Identify which cell holds the provided text, then report its [x, y] central coordinate. 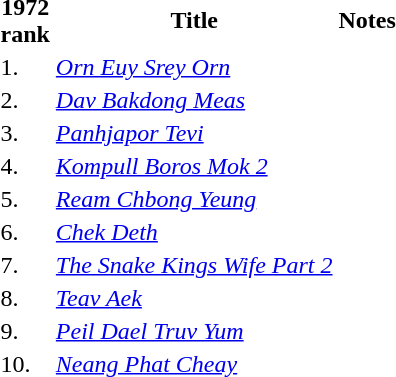
Panhjapor Tevi [194, 133]
Chek Deth [194, 232]
Ream Chbong Yeung [194, 199]
Teav Aek [194, 298]
Kompull Boros Mok 2 [194, 166]
The Snake Kings Wife Part 2 [194, 265]
Dav Bakdong Meas [194, 100]
Peil Dael Truv Yum [194, 331]
Orn Euy Srey Orn [194, 67]
